Determine the (x, y) coordinate at the center of the cell enclosing the given text.  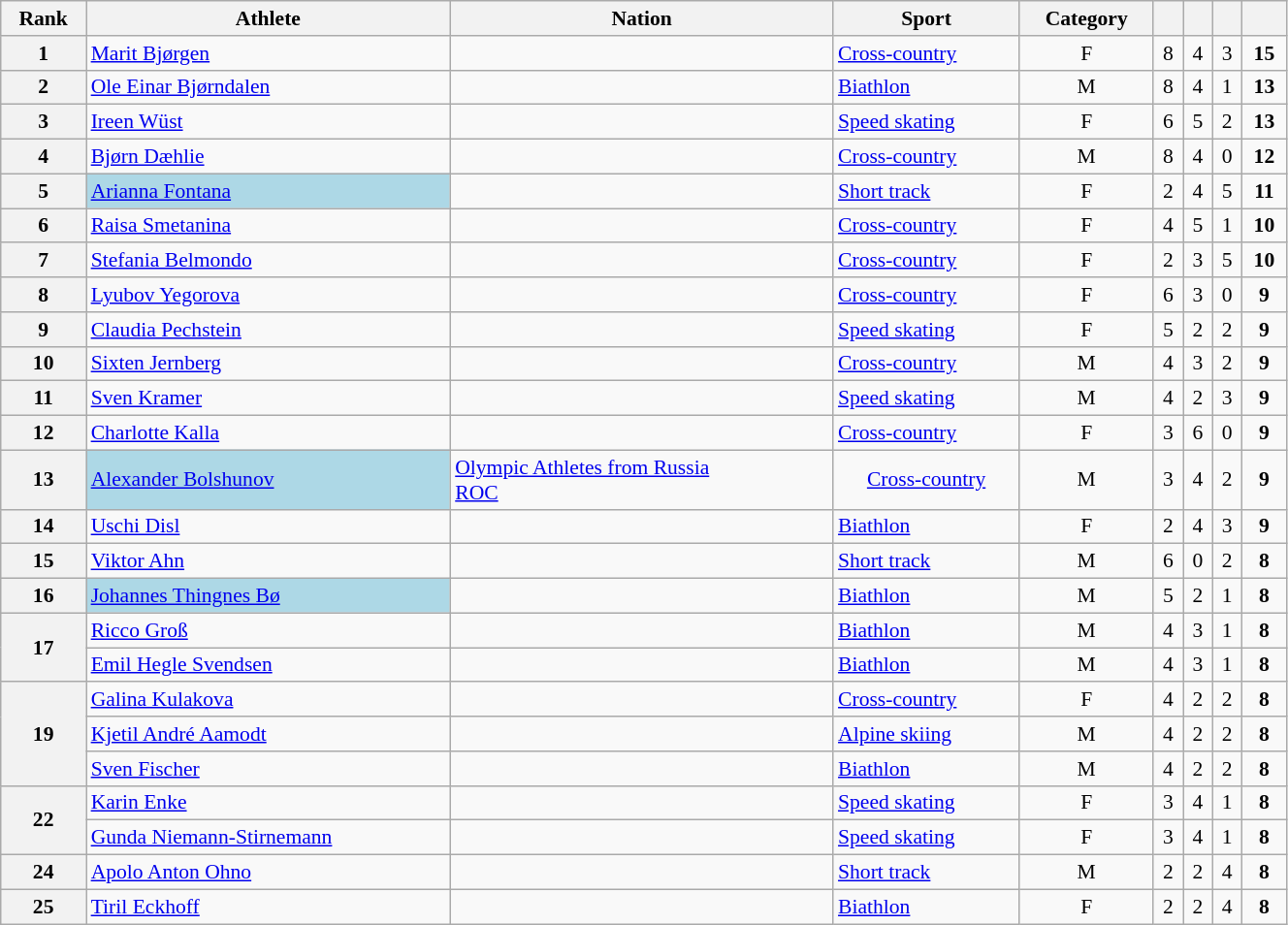
Ricco Groß (269, 630)
Lyubov Yegorova (269, 295)
Nation (642, 18)
Apolo Anton Ohno (269, 873)
24 (44, 873)
Charlotte Kalla (269, 433)
Johannes Thingnes Bø (269, 596)
Ole Einar Bjørndalen (269, 87)
22 (44, 820)
Marit Bjørgen (269, 53)
Tiril Eckhoff (269, 907)
Athlete (269, 18)
14 (44, 526)
Emil Hegle Svendsen (269, 665)
Kjetil André Aamodt (269, 734)
Sven Kramer (269, 399)
Arianna Fontana (269, 191)
17 (44, 648)
Galina Kulakova (269, 700)
Alpine skiing (926, 734)
25 (44, 907)
Sport (926, 18)
Viktor Ahn (269, 561)
Alexander Bolshunov (269, 479)
Claudia Pechstein (269, 330)
Gunda Niemann-Stirnemann (269, 838)
Karin Enke (269, 803)
Sven Fischer (269, 769)
Ireen Wüst (269, 122)
19 (44, 735)
Stefania Belmondo (269, 261)
16 (44, 596)
Olympic Athletes from Russia ROC (642, 479)
Category (1086, 18)
Uschi Disl (269, 526)
Sixten Jernberg (269, 364)
Bjørn Dæhlie (269, 157)
Rank (44, 18)
7 (44, 261)
Raisa Smetanina (269, 226)
